Provide the (x, y) coordinate of the cell's center where the given text is located.  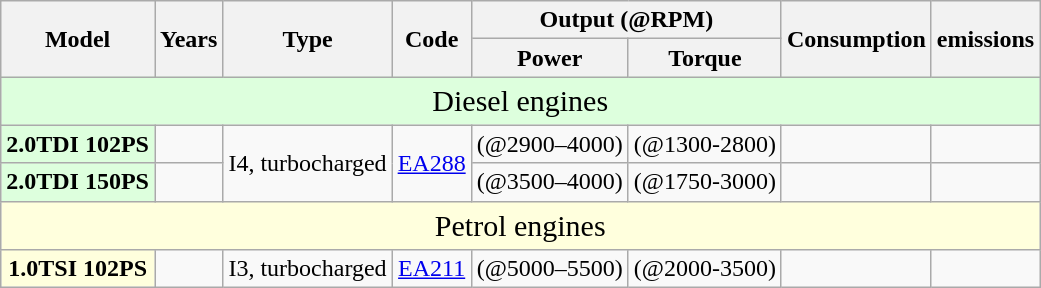
Power (550, 58)
EA288 (432, 163)
Model (78, 39)
Type (308, 39)
Petrol engines (520, 225)
Diesel engines (520, 101)
(@5000–5500) (550, 268)
EA211 (432, 268)
2.0TDI 150PS (78, 182)
(@1300-2800) (704, 144)
Consumption (856, 39)
Output (@RPM) (626, 20)
(@2900–4000) (550, 144)
Code (432, 39)
Years (188, 39)
(@2000-3500) (704, 268)
I4, turbocharged (308, 163)
Torque (704, 58)
1.0TSI 102PS (78, 268)
I3, turbocharged (308, 268)
(@3500–4000) (550, 182)
(@1750-3000) (704, 182)
2.0TDI 102PS (78, 144)
emissions (985, 39)
